Provide the [x, y] coordinate of the cell's center where the given text is located.  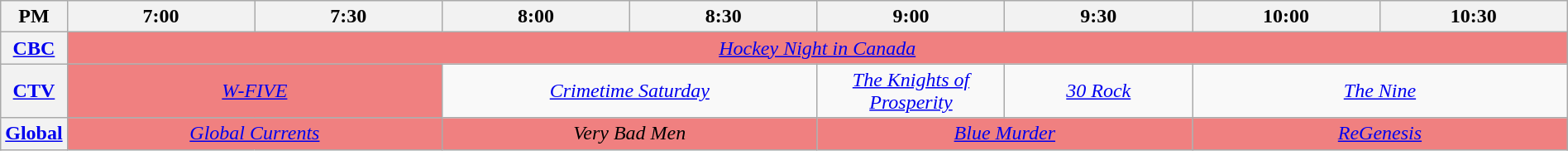
The Nine [1380, 91]
30 Rock [1098, 91]
10:00 [1287, 17]
8:30 [723, 17]
W-FIVE [255, 91]
CTV [34, 91]
8:00 [536, 17]
10:30 [1474, 17]
CBC [34, 48]
Crimetime Saturday [630, 91]
ReGenesis [1380, 134]
7:00 [160, 17]
Global [34, 134]
The Knights of Prosperity [911, 91]
9:00 [911, 17]
9:30 [1098, 17]
Very Bad Men [630, 134]
Hockey Night in Canada [817, 48]
7:30 [349, 17]
PM [34, 17]
Global Currents [255, 134]
Blue Murder [1005, 134]
